Scan for the cell matching the given text and deliver its [x, y] coordinate at center. 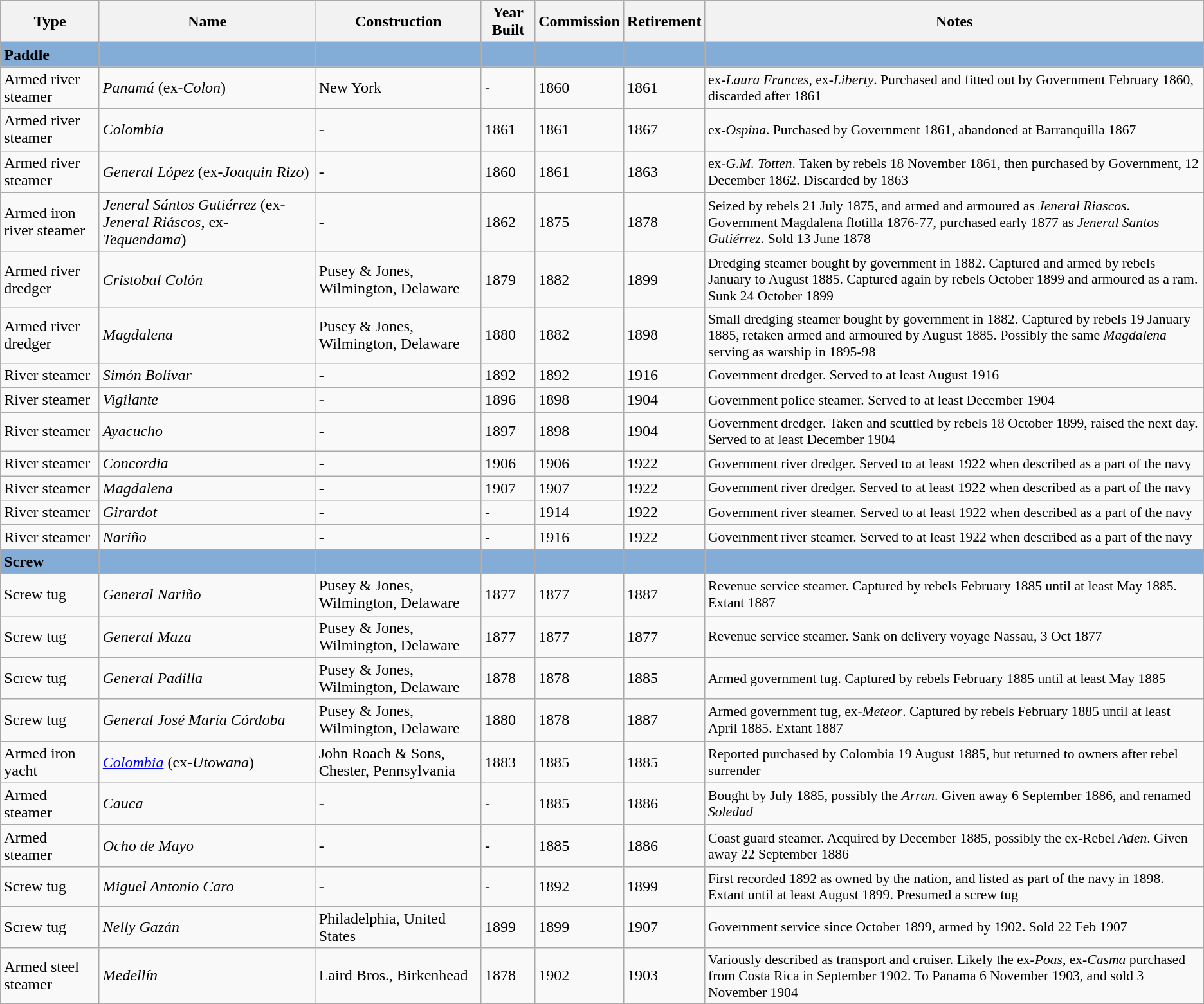
Ayacucho [207, 431]
Miguel Antonio Caro [207, 886]
Commission [579, 22]
Girardot [207, 513]
ex-Ospina. Purchased by Government 1861, abandoned at Barranquilla 1867 [954, 130]
Cauca [207, 804]
Philadelphia, United States [398, 926]
Ocho de Mayo [207, 845]
1879 [508, 279]
Revenue service steamer. Captured by rebels February 1885 until at least May 1885. Extant 1887 [954, 594]
Government dredger. Served to at least August 1916 [954, 375]
General Maza [207, 637]
Vigilante [207, 399]
ex-Laura Frances, ex-Liberty. Purchased and fitted out by Government February 1860, discarded after 1861 [954, 87]
Jeneral Sántos Gutiérrez (ex-Jeneral Riáscos, ex- Tequendama) [207, 222]
Armed government tug. Captured by rebels February 1885 until at least May 1885 [954, 678]
Construction [398, 22]
Government dredger. Taken and scuttled by rebels 18 October 1899, raised the next day. Served to at least December 1904 [954, 431]
Armed steel steamer [50, 976]
1862 [508, 222]
Revenue service steamer. Sank on delivery voyage Nassau, 3 Oct 1877 [954, 637]
1897 [508, 431]
Reported purchased by Colombia 19 August 1885, but returned to owners after rebel surrender [954, 762]
General Nariño [207, 594]
John Roach & Sons, Chester, Pennsylvania [398, 762]
1883 [508, 762]
Colombia (ex-Utowana) [207, 762]
Year Built [508, 22]
Cristobal Colón [207, 279]
Nariño [207, 537]
First recorded 1892 as owned by the nation, and listed as part of the navy in 1898. Extant until at least August 1899. Presumed a screw tug [954, 886]
ex-G.M. Totten. Taken by rebels 18 November 1861, then purchased by Government, 12 December 1862. Discarded by 1863 [954, 171]
Government police steamer. Served to at least December 1904 [954, 399]
1875 [579, 222]
Coast guard steamer. Acquired by December 1885, possibly the ex-Rebel Aden. Given away 22 September 1886 [954, 845]
Laird Bros., Birkenhead [398, 976]
Armed government tug, ex-Meteor. Captured by rebels February 1885 until at least April 1885. Extant 1887 [954, 720]
1896 [508, 399]
1914 [579, 513]
Armed iron river steamer [50, 222]
Type [50, 22]
Name [207, 22]
Medellín [207, 976]
Bought by July 1885, possibly the Arran. Given away 6 September 1886, and renamed Soledad [954, 804]
Simón Bolívar [207, 375]
General José María Córdoba [207, 720]
Paddle [50, 55]
1903 [664, 976]
1863 [664, 171]
New York [398, 87]
Armed iron yacht [50, 762]
Concordia [207, 464]
1902 [579, 976]
Retirement [664, 22]
General López (ex-Joaquin Rizo) [207, 171]
Notes [954, 22]
Screw [50, 561]
Colombia [207, 130]
Government service since October 1899, armed by 1902. Sold 22 Feb 1907 [954, 926]
Panamá (ex-Colon) [207, 87]
1867 [664, 130]
Nelly Gazán [207, 926]
General Padilla [207, 678]
